Return the [x, y] coordinate for the center point of the cell that contains the specified text.  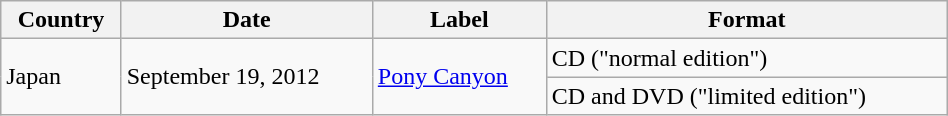
CD and DVD ("limited edition") [746, 96]
CD ("normal edition") [746, 58]
Format [746, 20]
Pony Canyon [459, 77]
Label [459, 20]
September 19, 2012 [246, 77]
Date [246, 20]
Japan [61, 77]
Country [61, 20]
